Extract the [X, Y] coordinate from the center of the cell holding the provided text.  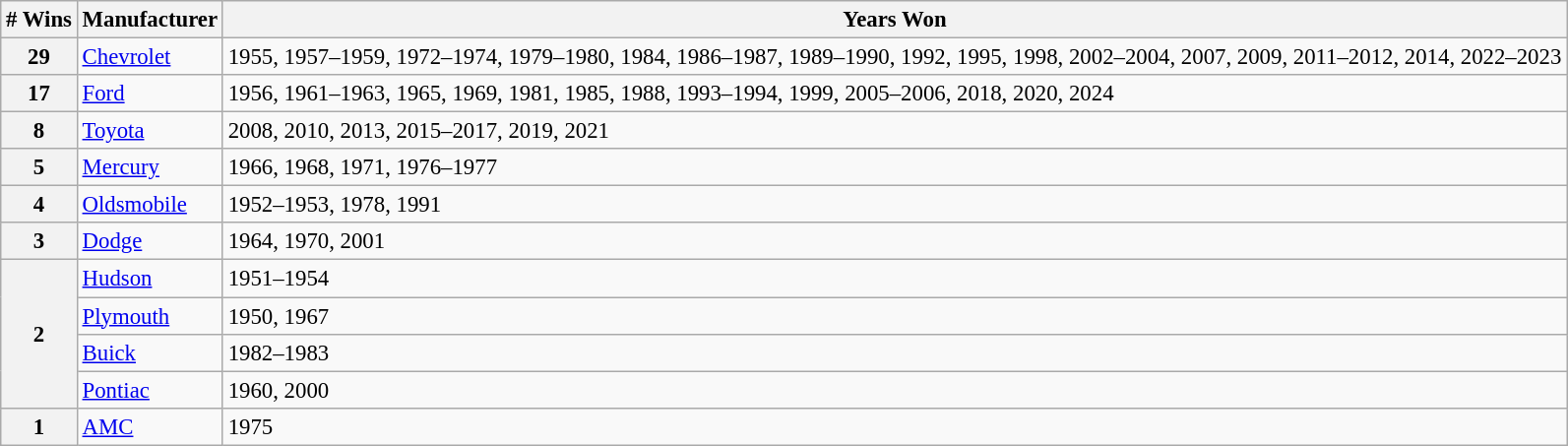
1982–1983 [894, 352]
4 [39, 205]
1960, 2000 [894, 390]
5 [39, 167]
Hudson [150, 279]
Manufacturer [150, 20]
1 [39, 426]
Plymouth [150, 316]
29 [39, 57]
1964, 1970, 2001 [894, 241]
2008, 2010, 2013, 2015–2017, 2019, 2021 [894, 131]
1950, 1967 [894, 316]
8 [39, 131]
Ford [150, 94]
Buick [150, 352]
Dodge [150, 241]
1955, 1957–1959, 1972–1974, 1979–1980, 1984, 1986–1987, 1989–1990, 1992, 1995, 1998, 2002–2004, 2007, 2009, 2011–2012, 2014, 2022–2023 [894, 57]
17 [39, 94]
2 [39, 334]
# Wins [39, 20]
1975 [894, 426]
1956, 1961–1963, 1965, 1969, 1981, 1985, 1988, 1993–1994, 1999, 2005–2006, 2018, 2020, 2024 [894, 94]
AMC [150, 426]
Chevrolet [150, 57]
1952–1953, 1978, 1991 [894, 205]
Pontiac [150, 390]
1951–1954 [894, 279]
Years Won [894, 20]
Mercury [150, 167]
Oldsmobile [150, 205]
1966, 1968, 1971, 1976–1977 [894, 167]
Toyota [150, 131]
3 [39, 241]
